Provide the [X, Y] coordinate of the cell's center where the given text is located.  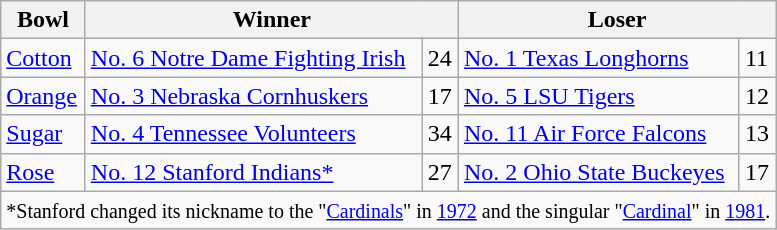
Rose [44, 172]
No. 3 Nebraska Cornhuskers [254, 96]
24 [440, 58]
Orange [44, 96]
12 [757, 96]
Sugar [44, 134]
No. 11 Air Force Falcons [598, 134]
*Stanford changed its nickname to the "Cardinals" in 1972 and the singular "Cardinal" in 1981. [388, 210]
No. 6 Notre Dame Fighting Irish [254, 58]
No. 1 Texas Longhorns [598, 58]
Winner [272, 20]
Cotton [44, 58]
No. 2 Ohio State Buckeyes [598, 172]
No. 12 Stanford Indians* [254, 172]
Loser [616, 20]
27 [440, 172]
No. 4 Tennessee Volunteers [254, 134]
13 [757, 134]
11 [757, 58]
Bowl [44, 20]
No. 5 LSU Tigers [598, 96]
34 [440, 134]
